Capture the cell that displays the provided text and extract its (X, Y) central coordinate. 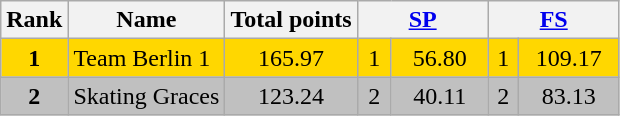
Skating Graces (146, 96)
56.80 (440, 58)
Name (146, 20)
Rank (34, 20)
Total points (291, 20)
165.97 (291, 58)
FS (554, 20)
83.13 (568, 96)
SP (422, 20)
40.11 (440, 96)
109.17 (568, 58)
123.24 (291, 96)
Team Berlin 1 (146, 58)
